For the text-containing cell, return its midpoint in (X, Y) coordinate format. 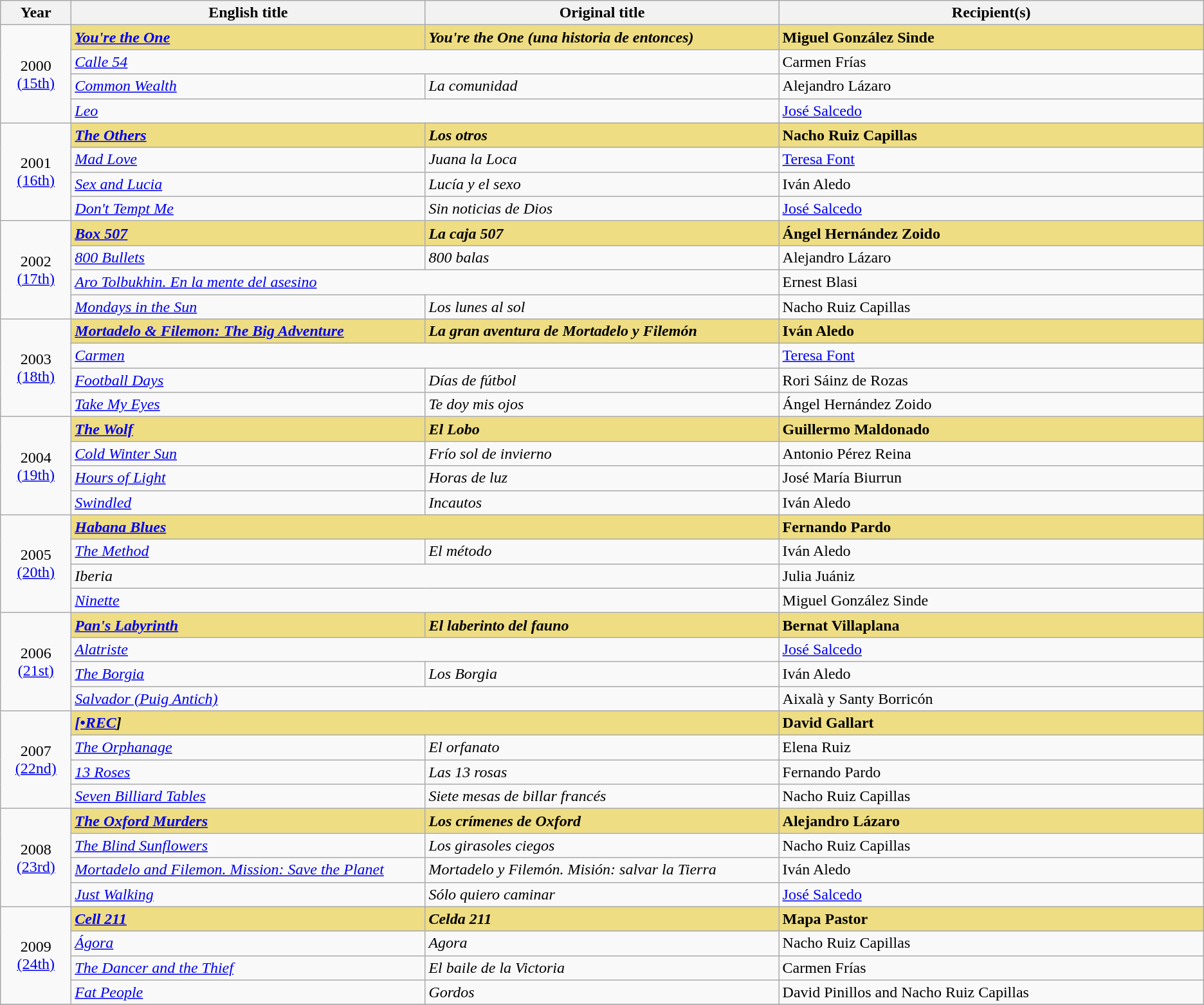
Gordos (602, 992)
La gran aventura de Mortadelo y Filemón (602, 331)
Aixalà y Santy Borricón (991, 698)
The Blind Sunflowers (248, 845)
Just Walking (248, 894)
English title (248, 13)
Box 507 (248, 233)
Los girasoles ciegos (602, 845)
The Wolf (248, 429)
Calle 54 (425, 62)
Original title (602, 13)
13 Roses (248, 772)
David Pinillos and Nacho Ruiz Capillas (991, 992)
2009(24th) (36, 955)
Mapa Pastor (991, 919)
Mortadelo y Filemón. Misión: salvar la Tierra (602, 870)
Cell 211 (248, 919)
Los otros (602, 135)
The Method (248, 551)
Te doy mis ojos (602, 405)
El orfanato (602, 748)
Take My Eyes (248, 405)
El baile de la Victoria (602, 968)
Aro Tolbukhin. En la mente del asesino (425, 282)
Recipient(s) (991, 13)
Pan's Labyrinth (248, 625)
Habana Blues (425, 527)
Don't Tempt Me (248, 208)
El Lobo (602, 429)
La caja 507 (602, 233)
Seven Billiard Tables (248, 797)
Hours of Light (248, 478)
Los Borgia (602, 674)
800 balas (602, 257)
Swindled (248, 502)
Football Days (248, 380)
The Oxford Murders (248, 821)
Alatriste (425, 649)
Sólo quiero caminar (602, 894)
La comunidad (602, 86)
You're the One (una historia de entonces) (602, 37)
Sex and Lucia (248, 184)
Salvador (Puig Antich) (425, 698)
Los crímenes de Oxford (602, 821)
The Orphanage (248, 748)
The Borgia (248, 674)
Fat People (248, 992)
Los lunes al sol (602, 307)
The Dancer and the Thief (248, 968)
Bernat Villaplana (991, 625)
Rori Sáinz de Rozas (991, 380)
Carmen (425, 356)
Antonio Pérez Reina (991, 454)
Ernest Blasi (991, 282)
El laberinto del fauno (602, 625)
Julia Juániz (991, 576)
2003(18th) (36, 368)
Mondays in the Sun (248, 307)
[•REC] (425, 723)
Iberia (425, 576)
800 Bullets (248, 257)
2001(16th) (36, 172)
Sin noticias de Dios (602, 208)
Mad Love (248, 160)
Frío sol de invierno (602, 454)
El método (602, 551)
Juana la Loca (602, 160)
The Others (248, 135)
2000(15th) (36, 74)
Ninette (425, 600)
Year (36, 13)
Elena Ruiz (991, 748)
Días de fútbol (602, 380)
Mortadelo and Filemon. Mission: Save the Planet (248, 870)
Common Wealth (248, 86)
2005(20th) (36, 564)
Horas de luz (602, 478)
David Gallart (991, 723)
Mortadelo & Filemon: The Big Adventure (248, 331)
2002(17th) (36, 270)
2008(23rd) (36, 858)
Ágora (248, 943)
You're the One (248, 37)
Agora (602, 943)
2006(21st) (36, 661)
Las 13 rosas (602, 772)
José María Biurrun (991, 478)
2007(22nd) (36, 760)
2004(19th) (36, 466)
Lucía y el sexo (602, 184)
Incautos (602, 502)
Siete mesas de billar francés (602, 797)
Guillermo Maldonado (991, 429)
Cold Winter Sun (248, 454)
Leo (425, 111)
Celda 211 (602, 919)
